Locate the cell with the specified text and output its (x, y) center coordinate. 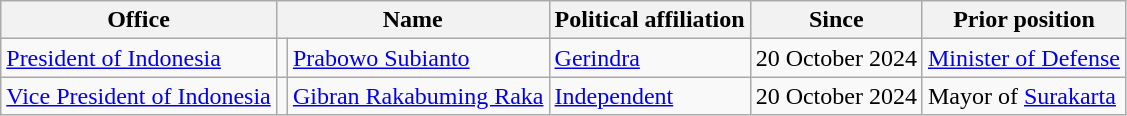
Since (836, 20)
Gibran Rakabuming Raka (418, 96)
Vice President of Indonesia (139, 96)
Office (139, 20)
Independent (650, 96)
Prior position (1024, 20)
Minister of Defense (1024, 58)
Political affiliation (650, 20)
Gerindra (650, 58)
President of Indonesia (139, 58)
Name (412, 20)
Mayor of Surakarta (1024, 96)
Prabowo Subianto (418, 58)
